Search for the cell housing the specified text and yield its (X, Y) center coordinate. 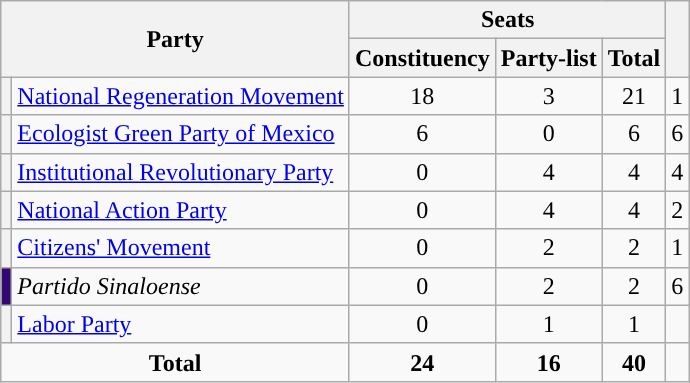
40 (634, 362)
21 (634, 96)
Seats (507, 20)
Party-list (548, 58)
18 (422, 96)
24 (422, 362)
Party (176, 39)
3 (548, 96)
Citizens' Movement (181, 248)
Partido Sinaloense (181, 286)
Constituency (422, 58)
Institutional Revolutionary Party (181, 172)
Ecologist Green Party of Mexico (181, 134)
16 (548, 362)
National Regeneration Movement (181, 96)
National Action Party (181, 210)
Labor Party (181, 324)
